Determine the [x, y] coordinate at the center of the cell enclosing the given text.  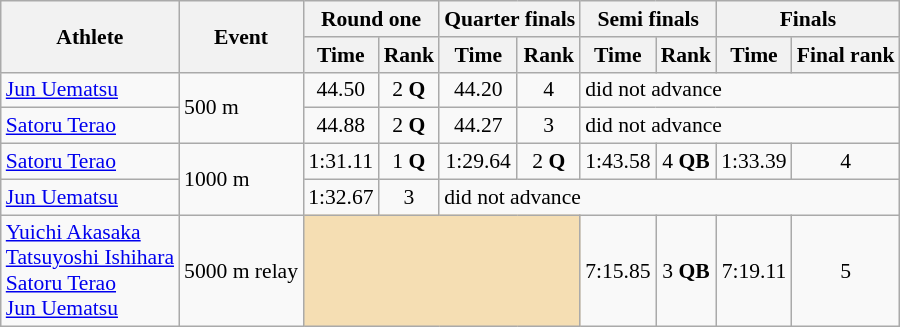
44.88 [340, 126]
1:32.67 [340, 197]
44.27 [478, 126]
1:33.39 [754, 162]
3 QB [686, 271]
5000 m relay [241, 271]
Finals [808, 19]
7:15.85 [618, 271]
1:31.11 [340, 162]
44.20 [478, 90]
1 Q [410, 162]
4 QB [686, 162]
5 [846, 271]
7:19.11 [754, 271]
1000 m [241, 180]
Final rank [846, 55]
Event [241, 36]
Yuichi AkasakaTatsuyoshi IshiharaSatoru TeraoJun Uematsu [90, 271]
Round one [371, 19]
44.50 [340, 90]
1:43.58 [618, 162]
Semi finals [648, 19]
1:29.64 [478, 162]
500 m [241, 108]
Quarter finals [510, 19]
Athlete [90, 36]
